Return (X, Y) of the center of cell containing provided text 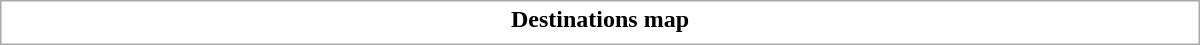
Destinations map (600, 19)
